Return (X, Y) of the center of cell containing provided text 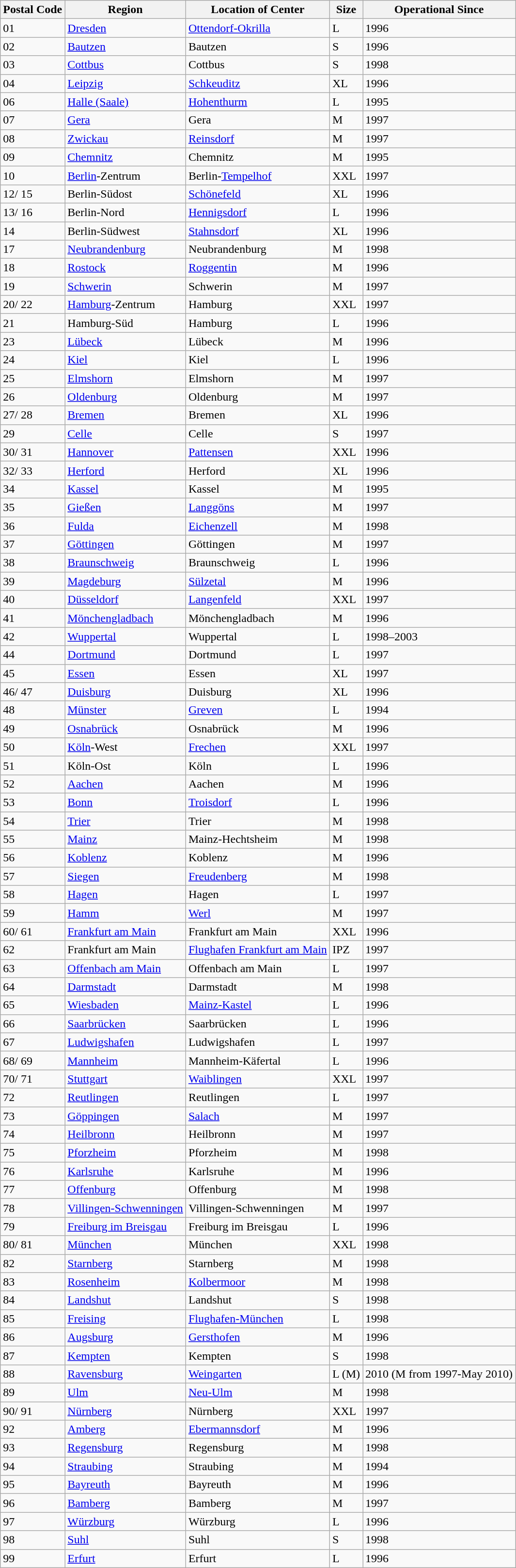
Hannover (125, 452)
14 (33, 231)
Postal Code (33, 10)
99 (33, 1558)
Berlin-Tempelhof (258, 175)
73 (33, 1116)
Weingarten (258, 1374)
Stuttgart (125, 1079)
21 (33, 323)
Ebermannsdorf (258, 1429)
29 (33, 434)
49 (33, 729)
Berlin-Südost (125, 194)
Freudenberg (258, 876)
04 (33, 83)
09 (33, 157)
Siegen (125, 876)
Ulm (125, 1392)
02 (33, 47)
10 (33, 175)
Stahnsdorf (258, 231)
Köln-West (125, 747)
Zwickau (125, 139)
L (M) (346, 1374)
67 (33, 1042)
23 (33, 342)
59 (33, 913)
27/ 28 (33, 415)
Schönefeld (258, 194)
19 (33, 286)
Gersthofen (258, 1337)
54 (33, 821)
Kolbermoor (258, 1282)
87 (33, 1355)
32/ 33 (33, 470)
Troisdorf (258, 802)
36 (33, 526)
58 (33, 895)
37 (33, 544)
2010 (M from 1997-May 2010) (439, 1374)
Münster (125, 710)
45 (33, 673)
89 (33, 1392)
79 (33, 1226)
55 (33, 839)
52 (33, 784)
Berlin-Zentrum (125, 175)
06 (33, 102)
Flughafen-München (258, 1319)
Köln-Ost (125, 765)
1998–2003 (439, 637)
Göppingen (125, 1116)
53 (33, 802)
Mainz (125, 839)
Wiesbaden (125, 1005)
97 (33, 1521)
63 (33, 968)
40 (33, 600)
Neu-Ulm (258, 1392)
Werl (258, 913)
IPZ (346, 950)
Leipzig (125, 83)
76 (33, 1171)
74 (33, 1134)
82 (33, 1263)
39 (33, 581)
Augsburg (125, 1337)
Mannheim (125, 1060)
Size (346, 10)
13/ 16 (33, 212)
Waiblingen (258, 1079)
Berlin-Nord (125, 212)
01 (33, 28)
Rostock (125, 268)
Langenfeld (258, 600)
Greven (258, 710)
08 (33, 139)
Gießen (125, 507)
Dresden (125, 28)
98 (33, 1540)
88 (33, 1374)
Region (125, 10)
03 (33, 65)
56 (33, 858)
Operational Since (439, 10)
77 (33, 1190)
Fulda (125, 526)
Sülzetal (258, 581)
Hamburg-Zentrum (125, 305)
86 (33, 1337)
62 (33, 950)
24 (33, 360)
12/ 15 (33, 194)
65 (33, 1005)
72 (33, 1097)
25 (33, 378)
07 (33, 120)
Hennigsdorf (258, 212)
Hamburg-Süd (125, 323)
48 (33, 710)
50 (33, 747)
Pattensen (258, 452)
Ottendorf-Okrilla (258, 28)
70/ 71 (33, 1079)
Berlin-Südwest (125, 231)
51 (33, 765)
Mainz-Hechtsheim (258, 839)
Roggentin (258, 268)
26 (33, 397)
84 (33, 1300)
Frechen (258, 747)
Mannheim-Käfertal (258, 1060)
Ravensburg (125, 1374)
Freising (125, 1319)
66 (33, 1024)
Köln (258, 765)
34 (33, 489)
Location of Center (258, 10)
68/ 69 (33, 1060)
18 (33, 268)
64 (33, 987)
42 (33, 637)
Eichenzell (258, 526)
Schkeuditz (258, 83)
Flughafen Frankfurt am Main (258, 950)
Magdeburg (125, 581)
90/ 91 (33, 1411)
60/ 61 (33, 931)
Amberg (125, 1429)
20/ 22 (33, 305)
96 (33, 1503)
83 (33, 1282)
30/ 31 (33, 452)
78 (33, 1208)
85 (33, 1319)
Düsseldorf (125, 600)
57 (33, 876)
Halle (Saale) (125, 102)
Reinsdorf (258, 139)
Rosenheim (125, 1282)
Bonn (125, 802)
93 (33, 1448)
17 (33, 249)
46/ 47 (33, 692)
75 (33, 1153)
92 (33, 1429)
41 (33, 618)
95 (33, 1485)
Hamm (125, 913)
Salach (258, 1116)
38 (33, 563)
94 (33, 1466)
80/ 81 (33, 1245)
Mainz-Kastel (258, 1005)
Hohenthurm (258, 102)
Langgöns (258, 507)
35 (33, 507)
44 (33, 655)
